Find where the given text appears and provide that cell's center as [X, Y] coordinate. 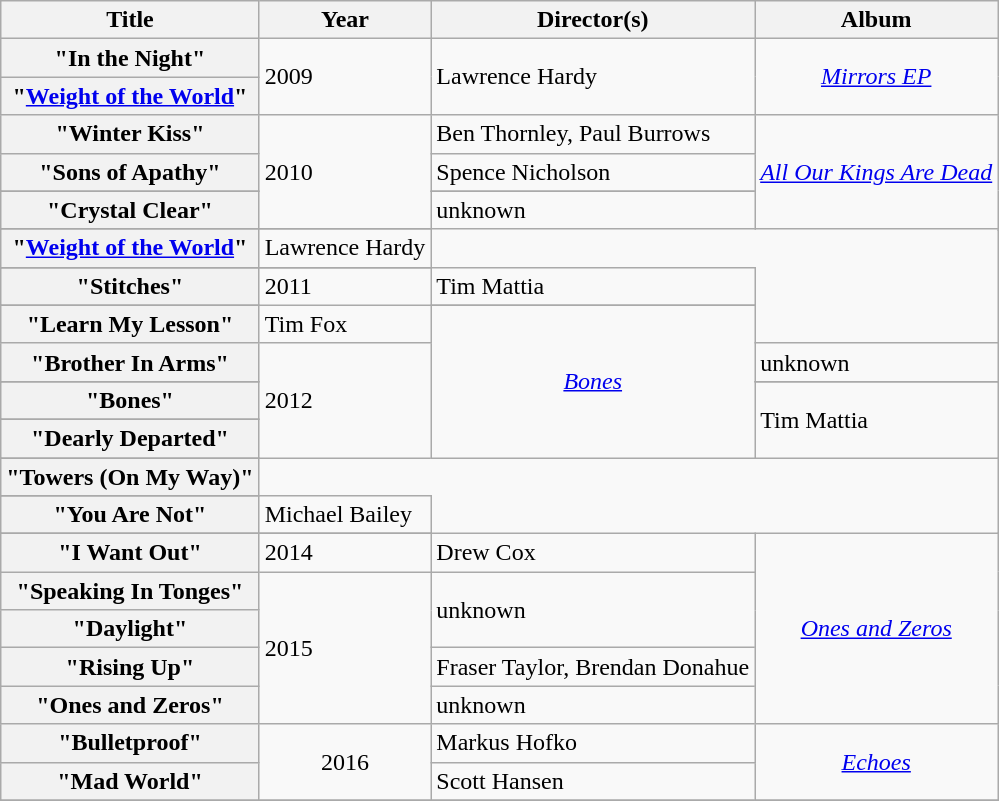
"Crystal Clear" [130, 210]
"Learn My Lesson" [130, 324]
Mirrors EP [876, 77]
"I Want Out" [130, 553]
Ben Thornley, Paul Burrows [593, 134]
"In the Night" [130, 58]
"Ones and Zeros" [130, 705]
2015 [345, 648]
Fraser Taylor, Brendan Donahue [593, 667]
2011 [345, 286]
Bones [593, 381]
Drew Cox [593, 553]
"Bones" [130, 400]
Album [876, 20]
Michael Bailey [345, 515]
"Winter Kiss" [130, 134]
Spence Nicholson [593, 172]
Scott Hansen [593, 781]
"Speaking In Tonges" [130, 591]
"Bulletproof" [130, 743]
"Rising Up" [130, 667]
"Stitches" [130, 286]
Ones and Zeros [876, 629]
"Brother In Arms" [130, 362]
Director(s) [593, 20]
2010 [345, 172]
Title [130, 20]
"Dearly Departed" [130, 438]
2009 [345, 77]
"Daylight" [130, 629]
Tim Fox [345, 324]
Year [345, 20]
All Our Kings Are Dead [876, 172]
"Towers (On My Way)" [130, 477]
"Sons of Apathy" [130, 172]
2016 [345, 762]
"Mad World" [130, 781]
2012 [345, 400]
Echoes [876, 762]
2014 [345, 553]
Markus Hofko [593, 743]
"You Are Not" [130, 515]
